Return [X, Y] of the center of cell containing provided text 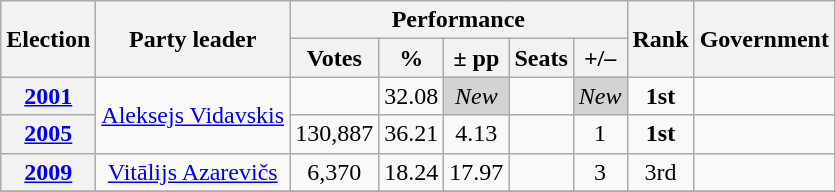
17.97 [476, 172]
Rank [660, 39]
2005 [48, 134]
Aleksejs Vidavskis [193, 115]
2009 [48, 172]
Seats [541, 58]
Election [48, 39]
± pp [476, 58]
18.24 [412, 172]
Party leader [193, 39]
Vitālijs Azarevičs [193, 172]
32.08 [412, 96]
2001 [48, 96]
Votes [334, 58]
3 [600, 172]
36.21 [412, 134]
Government [764, 39]
130,887 [334, 134]
Performance [458, 20]
4.13 [476, 134]
% [412, 58]
6,370 [334, 172]
+/– [600, 58]
3rd [660, 172]
1 [600, 134]
